Determine the (x, y) coordinate at the center of the cell enclosing the given text.  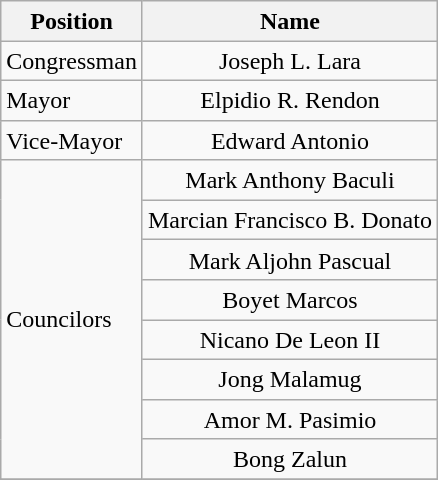
Marcian Francisco B. Donato (290, 220)
Congressman (72, 61)
Boyet Marcos (290, 300)
Bong Zalun (290, 459)
Position (72, 21)
Vice-Mayor (72, 140)
Mayor (72, 100)
Councilors (72, 320)
Jong Malamug (290, 379)
Mark Anthony Baculi (290, 180)
Amor M. Pasimio (290, 419)
Name (290, 21)
Edward Antonio (290, 140)
Joseph L. Lara (290, 61)
Nicano De Leon II (290, 340)
Elpidio R. Rendon (290, 100)
Mark Aljohn Pascual (290, 260)
